Return the (X, Y) coordinate for the center point of the cell that contains the specified text.  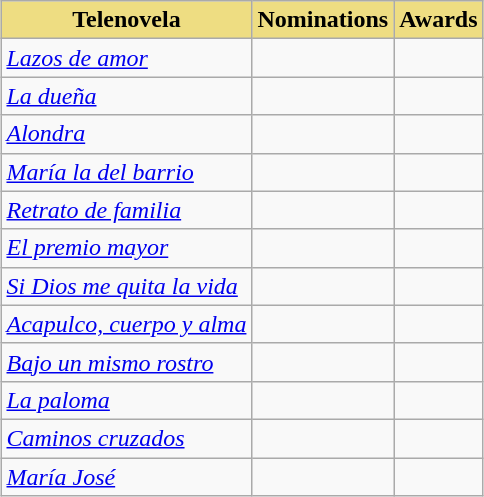
Nominations (323, 20)
Retrato de familia (126, 210)
La paloma (126, 400)
La dueña (126, 96)
Lazos de amor (126, 58)
María José (126, 477)
María la del barrio (126, 172)
Si Dios me quita la vida (126, 286)
Awards (438, 20)
Caminos cruzados (126, 438)
El premio mayor (126, 248)
Bajo un mismo rostro (126, 362)
Acapulco, cuerpo y alma (126, 324)
Telenovela (126, 20)
Alondra (126, 134)
